Find where the given text appears and provide that cell's center as [X, Y] coordinate. 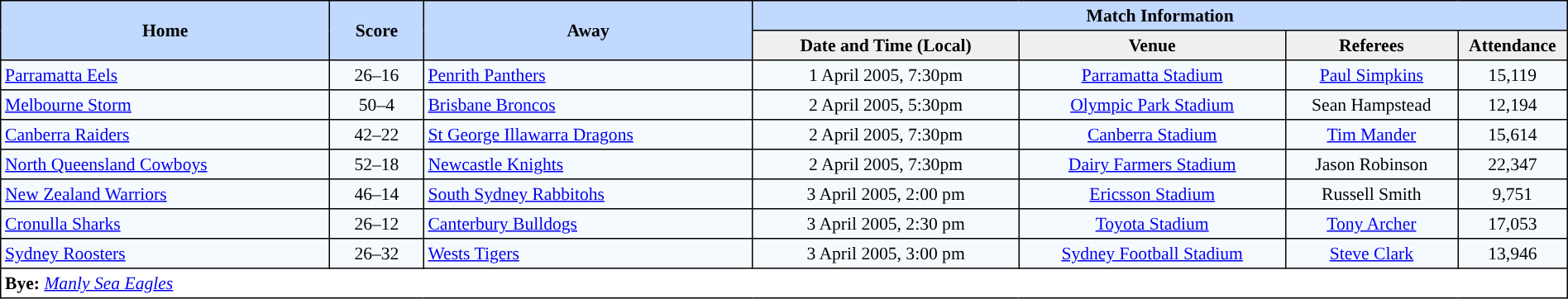
Jason Robinson [1371, 164]
Steve Clark [1371, 254]
Paul Simpkins [1371, 75]
Parramatta Stadium [1152, 75]
9,751 [1513, 194]
26–32 [377, 254]
Canterbury Bulldogs [588, 224]
Wests Tigers [588, 254]
Newcastle Knights [588, 164]
Sydney Roosters [165, 254]
15,614 [1513, 135]
Away [588, 31]
Attendance [1513, 45]
Sean Hampstead [1371, 105]
52–18 [377, 164]
Bye: Manly Sea Eagles [784, 283]
Melbourne Storm [165, 105]
St George Illawarra Dragons [588, 135]
Toyota Stadium [1152, 224]
12,194 [1513, 105]
13,946 [1513, 254]
Date and Time (Local) [886, 45]
Ericsson Stadium [1152, 194]
Brisbane Broncos [588, 105]
Match Information [1159, 16]
Canberra Stadium [1152, 135]
3 April 2005, 2:30 pm [886, 224]
17,053 [1513, 224]
South Sydney Rabbitohs [588, 194]
Venue [1152, 45]
Olympic Park Stadium [1152, 105]
Canberra Raiders [165, 135]
50–4 [377, 105]
Dairy Farmers Stadium [1152, 164]
Penrith Panthers [588, 75]
26–12 [377, 224]
46–14 [377, 194]
26–16 [377, 75]
North Queensland Cowboys [165, 164]
Tony Archer [1371, 224]
1 April 2005, 7:30pm [886, 75]
15,119 [1513, 75]
New Zealand Warriors [165, 194]
3 April 2005, 2:00 pm [886, 194]
Tim Mander [1371, 135]
Russell Smith [1371, 194]
2 April 2005, 5:30pm [886, 105]
Sydney Football Stadium [1152, 254]
42–22 [377, 135]
22,347 [1513, 164]
Referees [1371, 45]
3 April 2005, 3:00 pm [886, 254]
Parramatta Eels [165, 75]
Cronulla Sharks [165, 224]
Score [377, 31]
Home [165, 31]
